For the text-containing cell, return its midpoint in (X, Y) coordinate format. 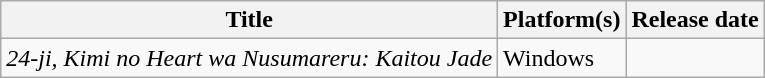
Platform(s) (562, 20)
Windows (562, 58)
24-ji, Kimi no Heart wa Nusumareru: Kaitou Jade (250, 58)
Release date (695, 20)
Title (250, 20)
